From the cell containing the given text, extract its center point as (X, Y) coordinate. 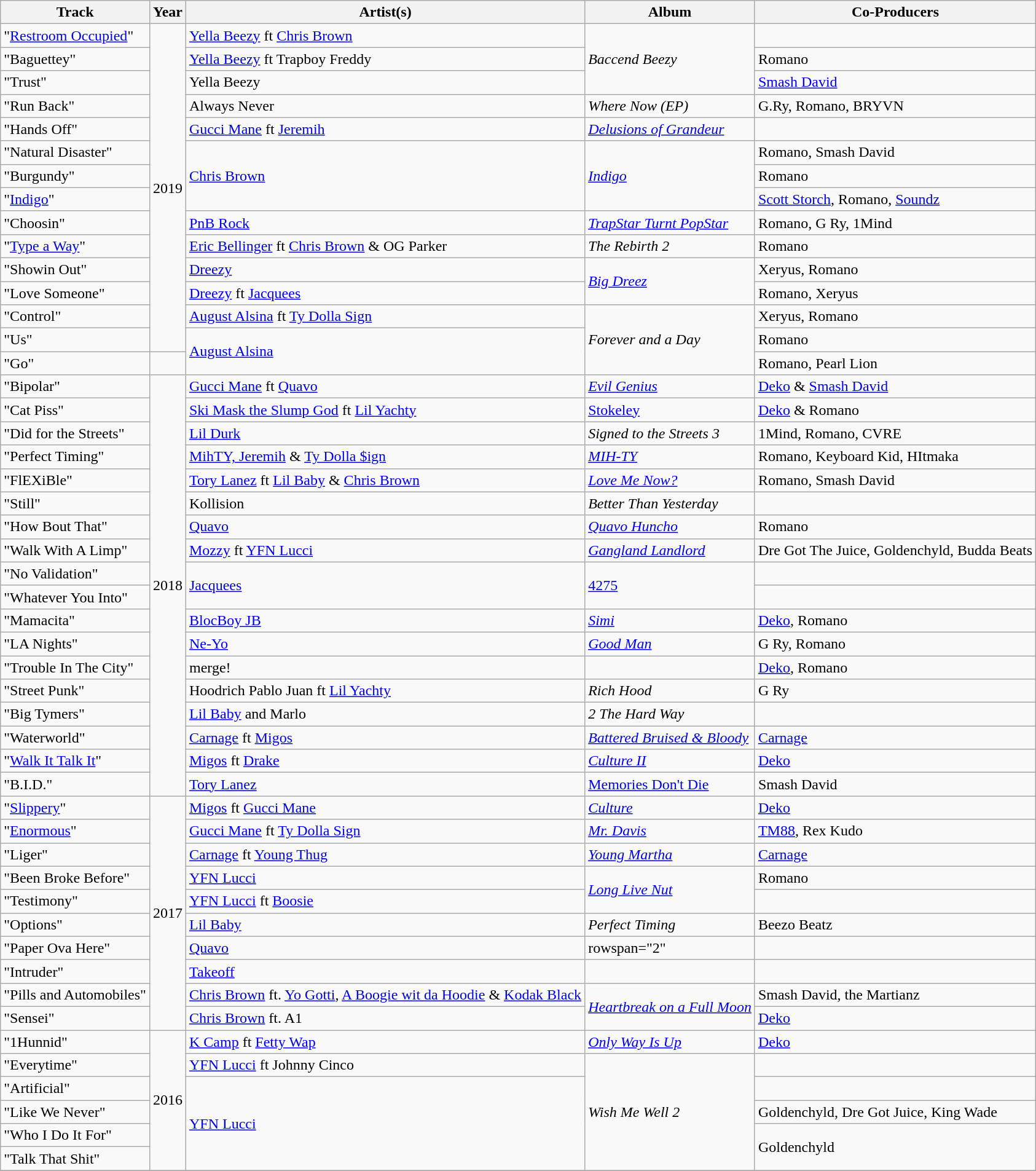
YFN Lucci ft Johnny Cinco (385, 1065)
2019 (167, 188)
G.Ry, Romano, BRYVN (895, 106)
"Choosin" (75, 223)
"Liger" (75, 854)
"Whatever You Into" (75, 597)
"Testimony" (75, 901)
Long Live Nut (670, 889)
Lil Baby (385, 925)
"No Validation" (75, 574)
"Slippery" (75, 808)
Rich Hood (670, 691)
"Enormous" (75, 831)
Delusions of Grandeur (670, 129)
"Options" (75, 925)
"Us" (75, 340)
Chris Brown ft. Yo Gotti, A Boogie wit da Hoodie & Kodak Black (385, 995)
"Cat Piss" (75, 410)
Goldenchyld, Dre Got Juice, King Wade (895, 1112)
Indigo (670, 176)
Heartbreak on a Full Moon (670, 1006)
"Did for the Streets" (75, 433)
Tory Lanez ft Lil Baby & Chris Brown (385, 480)
"B.I.D." (75, 784)
Battered Bruised & Bloody (670, 738)
Co-Producers (895, 12)
Forever and a Day (670, 340)
Year (167, 12)
"Burgundy" (75, 176)
"Indigo" (75, 199)
"FlEXiBle" (75, 480)
"Go" (75, 363)
"Pills and Automobiles" (75, 995)
Track (75, 12)
1Mind, Romano, CVRE (895, 433)
"Baguettey" (75, 59)
"Trust" (75, 82)
Album (670, 12)
"Street Punk" (75, 691)
"Love Someone" (75, 293)
"Showin Out" (75, 269)
Where Now (EP) (670, 106)
"Like We Never" (75, 1112)
"Intruder" (75, 971)
"Natural Disaster" (75, 152)
"Still" (75, 503)
2017 (167, 913)
merge! (385, 667)
YFN Lucci ft Boosie (385, 901)
Gucci Mane ft Jeremih (385, 129)
Lil Baby and Marlo (385, 714)
Mozzy ft YFN Lucci (385, 550)
Migos ft Gucci Mane (385, 808)
"Been Broke Before" (75, 878)
G Ry, Romano (895, 644)
Jacquees (385, 585)
Wish Me Well 2 (670, 1112)
Deko & Smash David (895, 387)
TM88, Rex Kudo (895, 831)
"Trouble In The City" (75, 667)
Dreezy (385, 269)
"Everytime" (75, 1065)
PnB Rock (385, 223)
Eric Bellinger ft Chris Brown & OG Parker (385, 246)
"Talk That Shit" (75, 1159)
2016 (167, 1100)
Dreezy ft Jacquees (385, 293)
Always Never (385, 106)
Carnage ft Migos (385, 738)
Artist(s) (385, 12)
Hoodrich Pablo Juan ft Lil Yachty (385, 691)
Only Way Is Up (670, 1042)
Quavo Huncho (670, 527)
Love Me Now? (670, 480)
Simi (670, 620)
G Ry (895, 691)
Evil Genius (670, 387)
"Who I Do It For" (75, 1135)
Chris Brown (385, 176)
Young Martha (670, 854)
Yella Beezy (385, 82)
rowspan="2" (670, 948)
Better Than Yesterday (670, 503)
Signed to the Streets 3 (670, 433)
"Walk It Talk It" (75, 761)
2018 (167, 585)
"Type a Way" (75, 246)
Culture (670, 808)
Goldenchyld (895, 1147)
"Waterworld" (75, 738)
August Alsina (385, 352)
Ne-Yo (385, 644)
Stokeley (670, 410)
"1Hunnid" (75, 1042)
The Rebirth 2 (670, 246)
"Artificial" (75, 1089)
Gangland Landlord (670, 550)
Chris Brown ft. A1 (385, 1018)
Memories Don't Die (670, 784)
Culture II (670, 761)
"Sensei" (75, 1018)
Tory Lanez (385, 784)
Deko & Romano (895, 410)
"Big Tymers" (75, 714)
"How Bout That" (75, 527)
Gucci Mane ft Quavo (385, 387)
Yella Beezy ft Trapboy Freddy (385, 59)
Migos ft Drake (385, 761)
Romano, G Ry, 1Mind (895, 223)
Smash David, the Martianz (895, 995)
Carnage ft Young Thug (385, 854)
Romano, Pearl Lion (895, 363)
"Restroom Occupied" (75, 36)
Big Dreez (670, 281)
"Mamacita" (75, 620)
"LA Nights" (75, 644)
Romano, Keyboard Kid, HItmaka (895, 457)
Scott Storch, Romano, Soundz (895, 199)
"Run Back" (75, 106)
4275 (670, 585)
Dre Got The Juice, Goldenchyld, Budda Beats (895, 550)
"Paper Ova Here" (75, 948)
Takeoff (385, 971)
"Perfect Timing" (75, 457)
2 The Hard Way (670, 714)
Mr. Davis (670, 831)
Beezo Beatz (895, 925)
"Walk With A Limp" (75, 550)
"Control" (75, 317)
Good Man (670, 644)
Perfect Timing (670, 925)
Romano, Xeryus (895, 293)
Gucci Mane ft Ty Dolla Sign (385, 831)
Baccend Beezy (670, 59)
"Bipolar" (75, 387)
Ski Mask the Slump God ft Lil Yachty (385, 410)
TrapStar Turnt PopStar (670, 223)
August Alsina ft Ty Dolla Sign (385, 317)
"Hands Off" (75, 129)
BlocBoy JB (385, 620)
MIH-TY (670, 457)
MihTY, Jeremih & Ty Dolla $ign (385, 457)
Yella Beezy ft Chris Brown (385, 36)
Lil Durk (385, 433)
Kollision (385, 503)
K Camp ft Fetty Wap (385, 1042)
